Capture the cell that displays the provided text and extract its (X, Y) central coordinate. 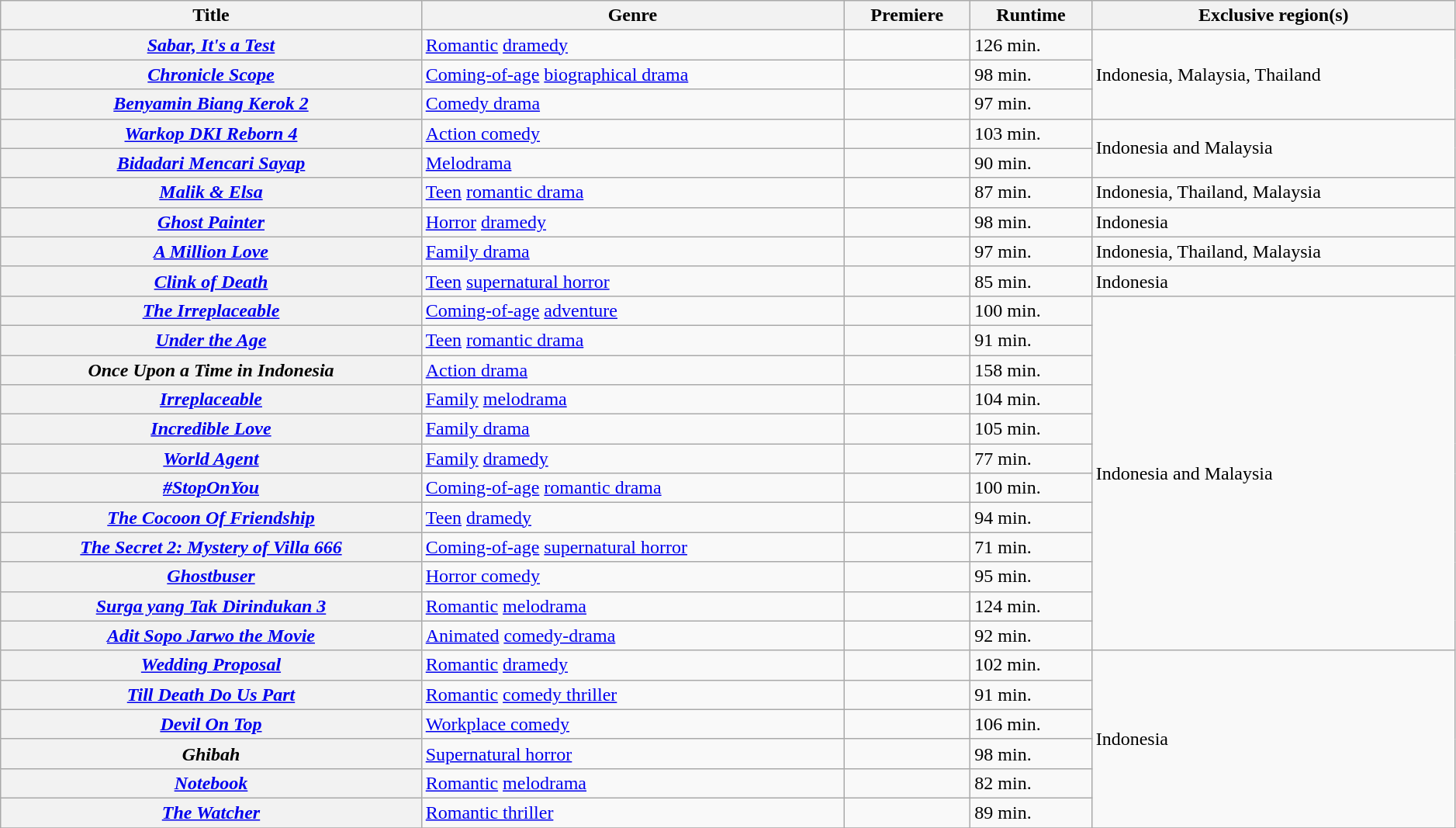
Devil On Top (211, 724)
Bidadari Mencari Sayap (211, 163)
87 min. (1031, 192)
92 min. (1031, 636)
Surga yang Tak Dirindukan 3 (211, 606)
Comedy drama (632, 104)
Incredible Love (211, 429)
94 min. (1031, 518)
Indonesia, Malaysia, Thailand (1274, 74)
Once Upon a Time in Indonesia (211, 370)
124 min. (1031, 606)
Clink of Death (211, 281)
77 min. (1031, 459)
104 min. (1031, 400)
Adit Sopo Jarwo the Movie (211, 636)
Horror dramedy (632, 222)
The Secret 2: Mystery of Villa 666 (211, 547)
95 min. (1031, 577)
Ghost Painter (211, 222)
Family dramedy (632, 459)
Till Death Do Us Part (211, 695)
Ghostbuser (211, 577)
105 min. (1031, 429)
Premiere (908, 16)
Action drama (632, 370)
Melodrama (632, 163)
Supernatural horror (632, 754)
85 min. (1031, 281)
The Watcher (211, 812)
The Cocoon Of Friendship (211, 518)
Under the Age (211, 340)
126 min. (1031, 45)
71 min. (1031, 547)
Sabar, It's a Test (211, 45)
Teen dramedy (632, 518)
#StopOnYou (211, 488)
Genre (632, 16)
102 min. (1031, 665)
Wedding Proposal (211, 665)
82 min. (1031, 783)
Coming-of-age supernatural horror (632, 547)
Coming-of-age romantic drama (632, 488)
Action comedy (632, 133)
World Agent (211, 459)
103 min. (1031, 133)
106 min. (1031, 724)
Animated comedy-drama (632, 636)
Romantic comedy thriller (632, 695)
Runtime (1031, 16)
Exclusive region(s) (1274, 16)
89 min. (1031, 812)
The Irreplaceable (211, 310)
Warkop DKI Reborn 4 (211, 133)
90 min. (1031, 163)
Chronicle Scope (211, 74)
A Million Love (211, 251)
Family melodrama (632, 400)
Irreplaceable (211, 400)
Benyamin Biang Kerok 2 (211, 104)
158 min. (1031, 370)
Coming-of-age adventure (632, 310)
Coming-of-age biographical drama (632, 74)
Teen supernatural horror (632, 281)
Malik & Elsa (211, 192)
Workplace comedy (632, 724)
Horror comedy (632, 577)
Ghibah (211, 754)
Title (211, 16)
Romantic thriller (632, 812)
Notebook (211, 783)
